Pinpoint the cell where the given text exists, returning its (x, y) midpoint coordinate. 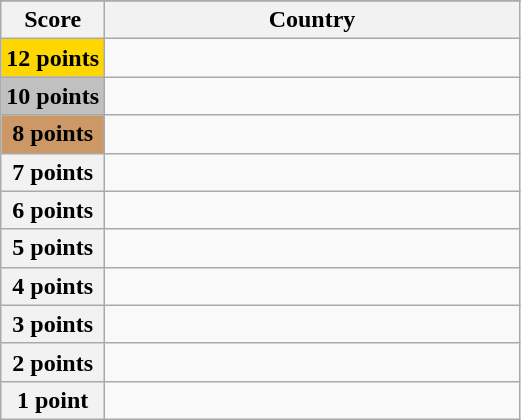
7 points (53, 172)
3 points (53, 324)
Score (53, 20)
6 points (53, 210)
5 points (53, 248)
8 points (53, 134)
1 point (53, 400)
4 points (53, 286)
2 points (53, 362)
Country (312, 20)
12 points (53, 58)
10 points (53, 96)
